Determine the (x, y) coordinate at the center of the cell enclosing the given text.  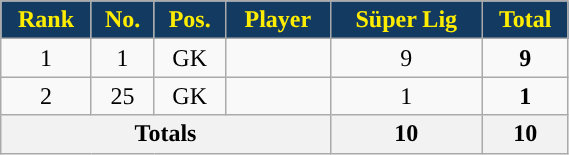
Totals (166, 134)
Player (278, 20)
Pos. (190, 20)
Süper Lig (406, 20)
25 (122, 96)
No. (122, 20)
Rank (46, 20)
Total (525, 20)
2 (46, 96)
